Find where the given text appears and provide that cell's center as (x, y) coordinate. 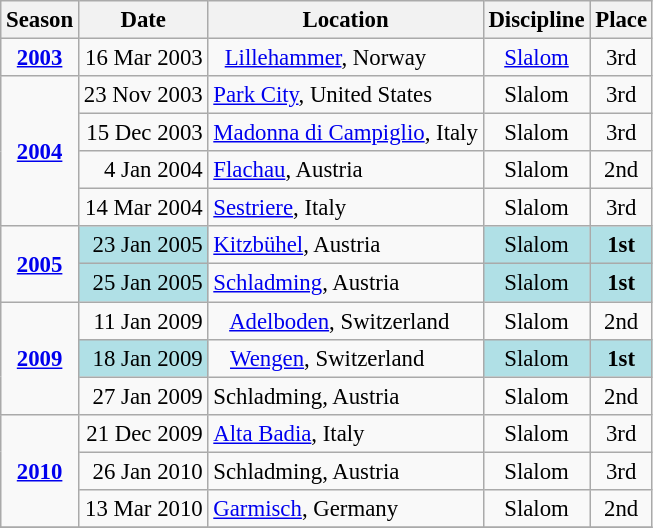
4 Jan 2004 (143, 170)
Flachau, Austria (346, 170)
Date (143, 20)
Discipline (536, 20)
26 Jan 2010 (143, 471)
Sestriere, Italy (346, 208)
14 Mar 2004 (143, 208)
Alta Badia, Italy (346, 433)
Wengen, Switzerland (346, 358)
2005 (40, 264)
2010 (40, 470)
Lillehammer, Norway (346, 58)
18 Jan 2009 (143, 358)
15 Dec 2003 (143, 133)
16 Mar 2003 (143, 58)
Place (621, 20)
27 Jan 2009 (143, 396)
11 Jan 2009 (143, 321)
13 Mar 2010 (143, 509)
2004 (40, 151)
Season (40, 20)
2009 (40, 358)
Kitzbühel, Austria (346, 245)
Adelboden, Switzerland (346, 321)
23 Nov 2003 (143, 95)
25 Jan 2005 (143, 283)
23 Jan 2005 (143, 245)
Garmisch, Germany (346, 509)
21 Dec 2009 (143, 433)
Madonna di Campiglio, Italy (346, 133)
Park City, United States (346, 95)
2003 (40, 58)
Location (346, 20)
